Return the (x, y) coordinate for the center point of the cell that contains the specified text.  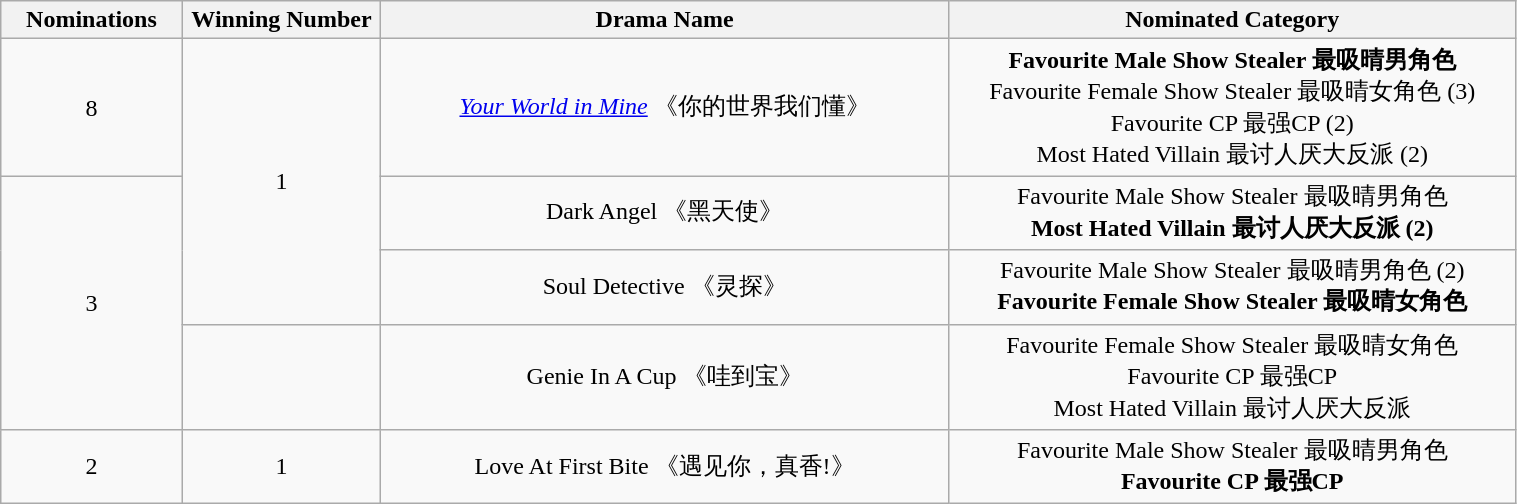
Genie In A Cup 《哇到宝》 (665, 377)
Nominated Category (1232, 20)
2 (92, 467)
3 (92, 303)
Nominations (92, 20)
8 (92, 108)
Favourite Male Show Stealer 最吸晴男角色 Favourite Female Show Stealer 最吸晴女角色 (3) Favourite CP 最强CP (2) Most Hated Villain 最讨人厌大反派 (2) (1232, 108)
Love At First Bite 《遇见你，真香!》 (665, 467)
Favourite Female Show Stealer 最吸晴女角色 Favourite CP 最强CP Most Hated Villain 最讨人厌大反派 (1232, 377)
Favourite Male Show Stealer 最吸晴男角色 Most Hated Villain 最讨人厌大反派 (2) (1232, 213)
Favourite Male Show Stealer 最吸晴男角色 (2) Favourite Female Show Stealer 最吸晴女角色 (1232, 287)
Soul Detective 《灵探》 (665, 287)
Dark Angel 《黑天使》 (665, 213)
Drama Name (665, 20)
Favourite Male Show Stealer 最吸晴男角色 Favourite CP 最强CP (1232, 467)
Winning Number (282, 20)
Your World in Mine 《你的世界我们懂》 (665, 108)
